Provide the [X, Y] coordinate of the cell's center where the given text is located.  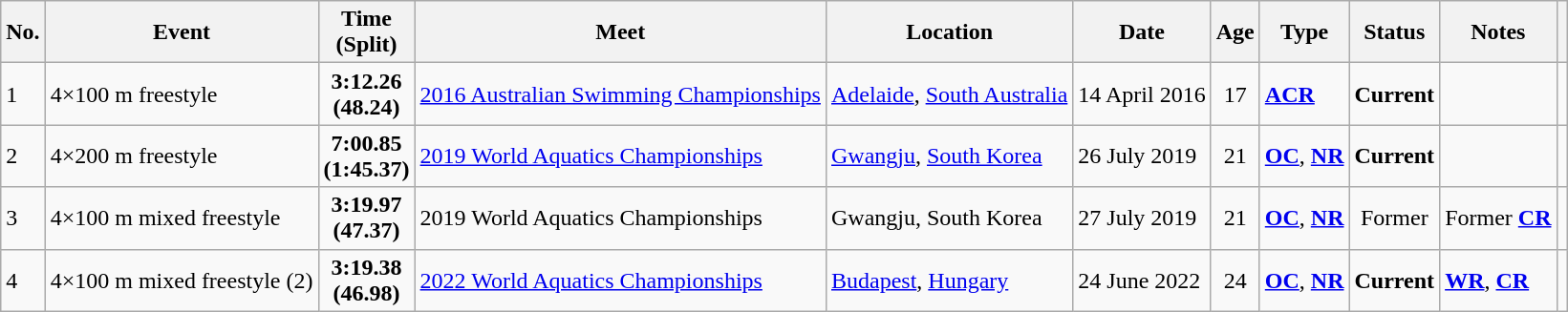
Time(Split) [367, 32]
4×200 m freestyle [182, 156]
4 [23, 281]
2016 Australian Swimming Championships [620, 94]
2022 World Aquatics Championships [620, 281]
WR, CR [1498, 281]
3:19.97(47.37) [367, 218]
14 April 2016 [1142, 94]
3:19.38(46.98) [367, 281]
3:12.26(48.24) [367, 94]
1 [23, 94]
Date [1142, 32]
17 [1235, 94]
26 July 2019 [1142, 156]
4×100 m mixed freestyle [182, 218]
Former [1395, 218]
27 July 2019 [1142, 218]
Type [1304, 32]
Event [182, 32]
No. [23, 32]
Budapest, Hungary [949, 281]
Former CR [1498, 218]
2 [23, 156]
Notes [1498, 32]
4×100 m freestyle [182, 94]
Meet [620, 32]
24 [1235, 281]
24 June 2022 [1142, 281]
ACR [1304, 94]
Age [1235, 32]
3 [23, 218]
Status [1395, 32]
Location [949, 32]
Adelaide, South Australia [949, 94]
4×100 m mixed freestyle (2) [182, 281]
7:00.85(1:45.37) [367, 156]
